Detect which cell encompasses the target text, then output its [X, Y] center coordinate. 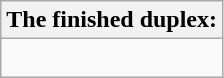
The finished duplex: [112, 20]
